Scan for the cell matching the given text and deliver its (x, y) coordinate at center. 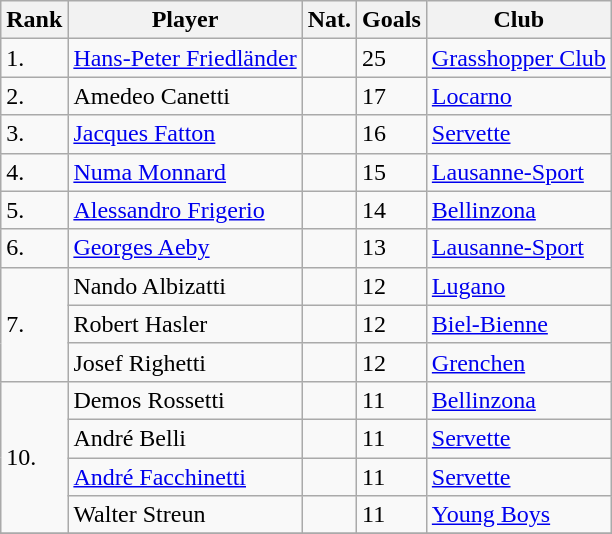
Nat. (329, 20)
André Facchinetti (185, 477)
Player (185, 20)
Walter Streun (185, 515)
4. (34, 172)
15 (392, 172)
Hans-Peter Friedländer (185, 58)
Jacques Fatton (185, 134)
5. (34, 210)
7. (34, 324)
Georges Aeby (185, 248)
Josef Righetti (185, 362)
6. (34, 248)
2. (34, 96)
Demos Rossetti (185, 400)
1. (34, 58)
17 (392, 96)
Club (518, 20)
Grasshopper Club (518, 58)
Amedeo Canetti (185, 96)
3. (34, 134)
14 (392, 210)
10. (34, 457)
Grenchen (518, 362)
André Belli (185, 438)
Rank (34, 20)
Robert Hasler (185, 324)
Numa Monnard (185, 172)
Locarno (518, 96)
Goals (392, 20)
Lugano (518, 286)
16 (392, 134)
Alessandro Frigerio (185, 210)
Nando Albizatti (185, 286)
25 (392, 58)
Biel-Bienne (518, 324)
13 (392, 248)
Young Boys (518, 515)
